Locate the cell with the specified text and output its [x, y] center coordinate. 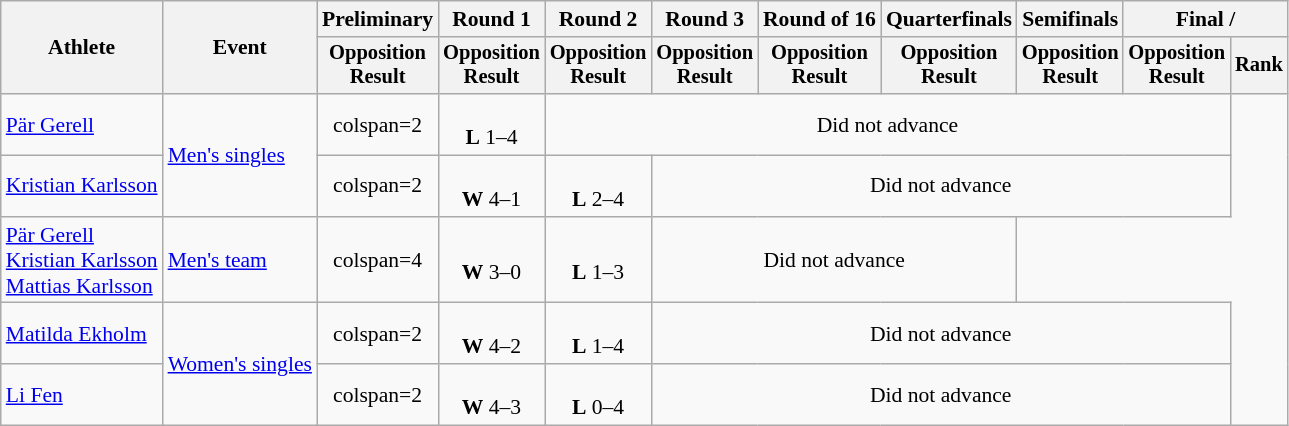
W 4–2 [492, 334]
Kristian Karlsson [82, 186]
Men's singles [240, 155]
Quarterfinals [949, 19]
Round 2 [598, 19]
W 4–3 [492, 394]
Semifinals [1070, 19]
Pär GerellKristian KarlssonMattias Karlsson [82, 260]
Pär Gerell [82, 124]
Round 1 [492, 19]
Preliminary [378, 19]
Final / [1205, 19]
Matilda Ekholm [82, 334]
Rank [1259, 66]
Event [240, 48]
L 0–4 [598, 394]
W 4–1 [492, 186]
L 1–3 [598, 260]
colspan=4 [378, 260]
L 2–4 [598, 186]
W 3–0 [492, 260]
Li Fen [82, 394]
Round of 16 [820, 19]
Men's team [240, 260]
Athlete [82, 48]
Women's singles [240, 364]
Round 3 [704, 19]
